Return the [X, Y] coordinate for the center point of the cell that contains the specified text.  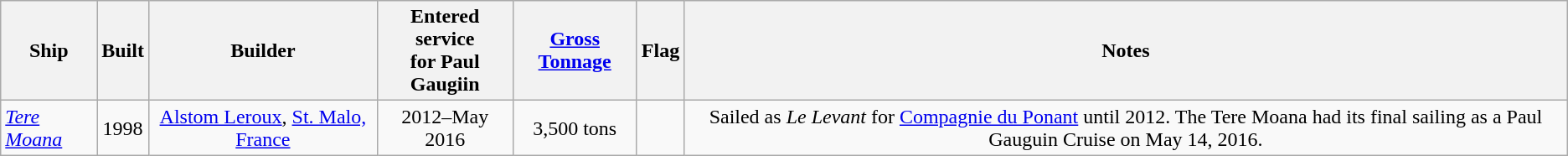
Flag [660, 50]
Alstom Leroux, St. Malo, France [263, 127]
Tere Moana [49, 127]
Builder [263, 50]
1998 [123, 127]
2012–May 2016 [445, 127]
Ship [49, 50]
Sailed as Le Levant for Compagnie du Ponant until 2012. The Tere Moana had its final sailing as a Paul Gauguin Cruise on May 14, 2016. [1126, 127]
Notes [1126, 50]
Gross Tonnage [575, 50]
Built [123, 50]
3,500 tons [575, 127]
Entered service for Paul Gaugiin [445, 50]
